Locate the cell with the specified text and output its [X, Y] center coordinate. 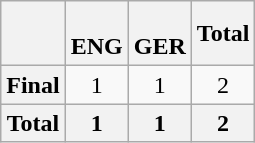
GER [160, 34]
Final [33, 85]
ENG [96, 34]
